Search for the cell housing the specified text and yield its (X, Y) center coordinate. 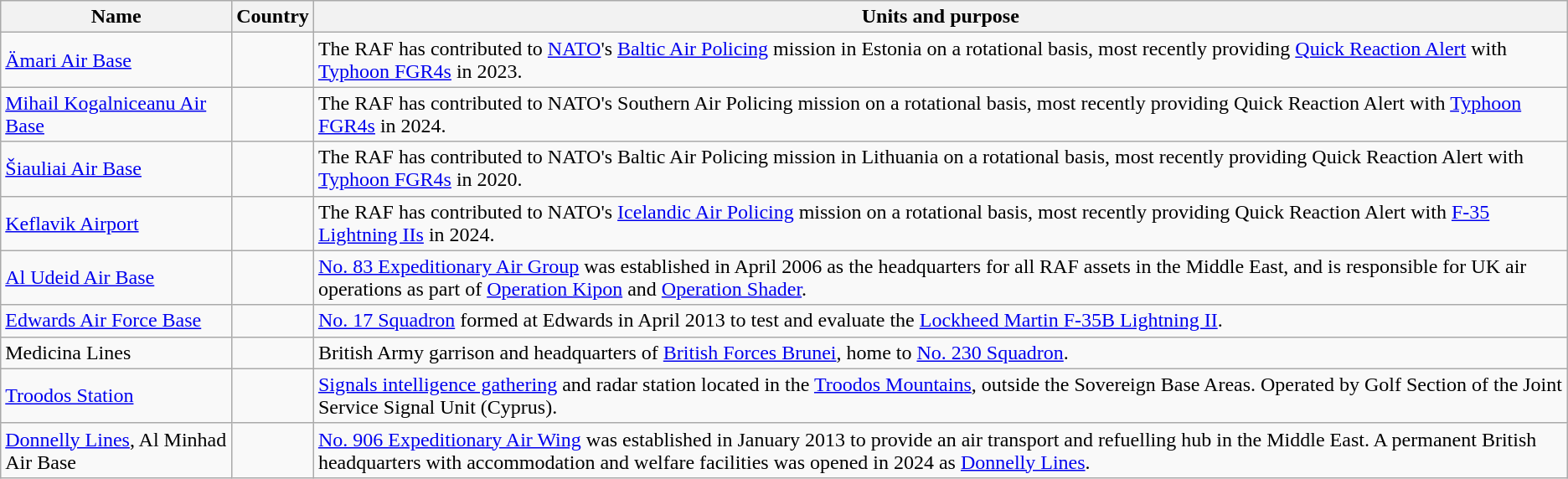
Donnelly Lines, Al Minhad Air Base (116, 451)
British Army garrison and headquarters of British Forces Brunei, home to No. 230 Squadron. (940, 353)
Name (116, 17)
Country (273, 17)
Keflavik Airport (116, 223)
Medicina Lines (116, 353)
Ämari Air Base (116, 60)
Troodos Station (116, 395)
No. 17 Squadron formed at Edwards in April 2013 to test and evaluate the Lockheed Martin F-35B Lightning II. (940, 321)
Units and purpose (940, 17)
Mihail Kogalniceanu Air Base (116, 114)
Al Udeid Air Base (116, 278)
Šiauliai Air Base (116, 169)
Edwards Air Force Base (116, 321)
